Capture the cell that displays the provided text and extract its (x, y) central coordinate. 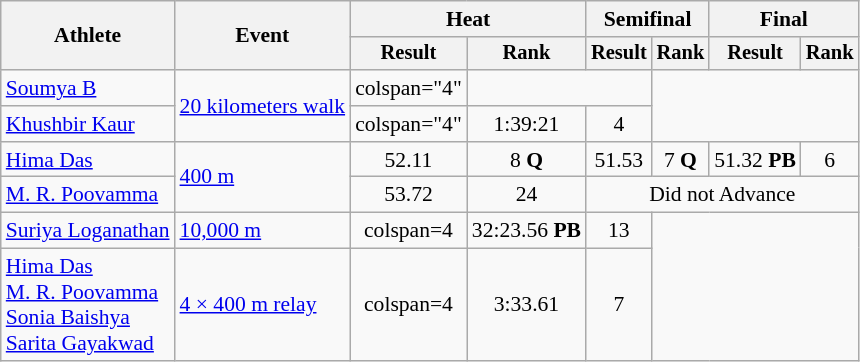
51.32 PB (755, 160)
10,000 m (263, 231)
7 (619, 305)
52.11 (408, 160)
Hima DasM. R. PoovammaSonia BaishyaSarita Gayakwad (88, 305)
400 m (263, 178)
Athlete (88, 36)
Heat (468, 19)
7 Q (681, 160)
M. R. Poovamma (88, 195)
Semifinal (648, 19)
4 × 400 m relay (263, 305)
8 Q (526, 160)
1:39:21 (526, 124)
53.72 (408, 195)
Suriya Loganathan (88, 231)
3:33.61 (526, 305)
Khushbir Kaur (88, 124)
13 (619, 231)
Event (263, 36)
Did not Advance (722, 195)
51.53 (619, 160)
4 (619, 124)
Hima Das (88, 160)
24 (526, 195)
Soumya B (88, 88)
6 (830, 160)
Final (784, 19)
20 kilometers walk (263, 106)
32:23.56 PB (526, 231)
